Identify which cell holds the provided text, then report its (X, Y) central coordinate. 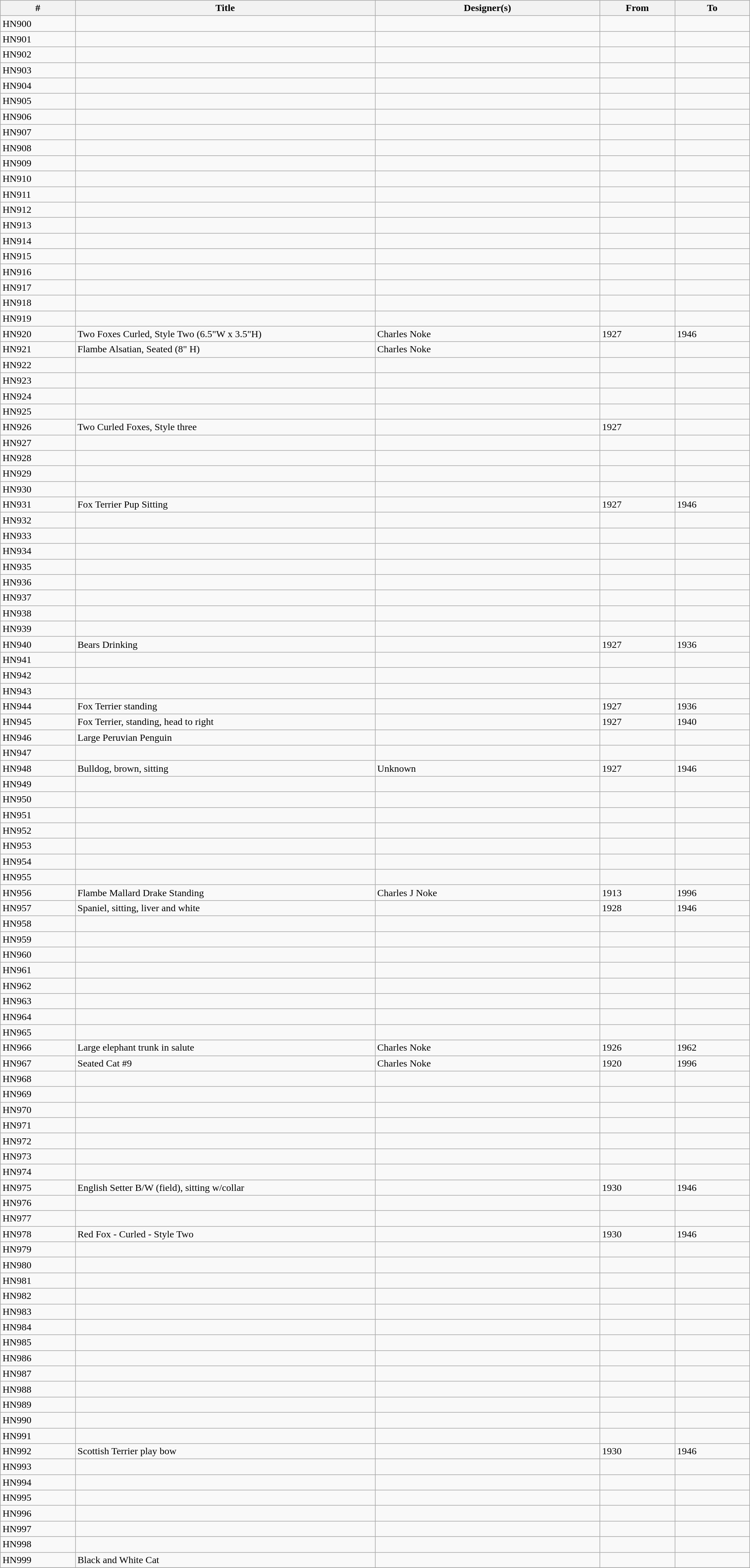
HN921 (38, 349)
HN912 (38, 210)
Title (225, 8)
HN979 (38, 1250)
HN962 (38, 986)
HN935 (38, 567)
Seated Cat #9 (225, 1063)
Fox Terrier, standing, head to right (225, 722)
Large elephant trunk in salute (225, 1048)
HN997 (38, 1529)
1920 (637, 1063)
HN901 (38, 39)
HN947 (38, 753)
HN905 (38, 101)
HN924 (38, 396)
1940 (712, 722)
HN925 (38, 411)
Fox Terrier standing (225, 707)
HN953 (38, 846)
HN968 (38, 1079)
HN994 (38, 1482)
Bears Drinking (225, 644)
Designer(s) (488, 8)
HN933 (38, 536)
HN993 (38, 1467)
HN973 (38, 1156)
HN984 (38, 1327)
HN913 (38, 225)
HN919 (38, 318)
HN961 (38, 970)
HN982 (38, 1296)
HN945 (38, 722)
HN920 (38, 334)
HN939 (38, 629)
Charles J Noke (488, 892)
HN983 (38, 1312)
HN915 (38, 256)
HN944 (38, 707)
HN981 (38, 1281)
HN987 (38, 1374)
HN950 (38, 799)
HN923 (38, 380)
HN906 (38, 117)
HN991 (38, 1435)
HN917 (38, 287)
HN949 (38, 784)
HN932 (38, 520)
HN977 (38, 1219)
HN902 (38, 55)
HN995 (38, 1498)
Two Foxes Curled, Style Two (6.5"W x 3.5"H) (225, 334)
HN990 (38, 1420)
HN952 (38, 830)
HN970 (38, 1110)
HN916 (38, 272)
HN942 (38, 675)
Black and White Cat (225, 1560)
Red Fox - Curled - Style Two (225, 1234)
Spaniel, sitting, liver and white (225, 908)
HN986 (38, 1358)
HN928 (38, 458)
HN938 (38, 613)
HN985 (38, 1343)
HN904 (38, 86)
HN922 (38, 365)
HN980 (38, 1265)
HN998 (38, 1544)
HN926 (38, 427)
Flambe Mallard Drake Standing (225, 892)
HN966 (38, 1048)
HN934 (38, 551)
HN909 (38, 163)
HN964 (38, 1017)
HN918 (38, 303)
From (637, 8)
HN972 (38, 1141)
HN943 (38, 691)
HN927 (38, 442)
HN940 (38, 644)
HN941 (38, 660)
HN971 (38, 1125)
HN967 (38, 1063)
HN911 (38, 194)
HN931 (38, 505)
HN965 (38, 1032)
HN908 (38, 148)
HN946 (38, 738)
1962 (712, 1048)
HN992 (38, 1451)
HN999 (38, 1560)
HN903 (38, 70)
# (38, 8)
HN914 (38, 241)
HN956 (38, 892)
HN929 (38, 474)
HN930 (38, 489)
HN936 (38, 582)
English Setter B/W (field), sitting w/collar (225, 1188)
Unknown (488, 769)
HN978 (38, 1234)
HN975 (38, 1188)
HN957 (38, 908)
Scottish Terrier play bow (225, 1451)
HN959 (38, 939)
HN937 (38, 598)
HN960 (38, 955)
HN948 (38, 769)
Flambe Alsatian, Seated (8" H) (225, 349)
HN976 (38, 1203)
HN989 (38, 1405)
HN974 (38, 1172)
HN910 (38, 179)
HN900 (38, 24)
HN951 (38, 815)
HN963 (38, 1001)
Bulldog, brown, sitting (225, 769)
Large Peruvian Penguin (225, 738)
HN996 (38, 1513)
To (712, 8)
HN958 (38, 923)
1913 (637, 892)
Two Curled Foxes, Style three (225, 427)
HN969 (38, 1094)
HN955 (38, 877)
Fox Terrier Pup Sitting (225, 505)
1928 (637, 908)
1926 (637, 1048)
HN907 (38, 132)
HN988 (38, 1389)
HN954 (38, 861)
